Scan for the cell matching the given text and deliver its [x, y] coordinate at center. 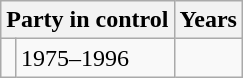
Years [208, 20]
Party in control [88, 20]
1975–1996 [94, 58]
